Identify which cell holds the provided text, then report its [X, Y] central coordinate. 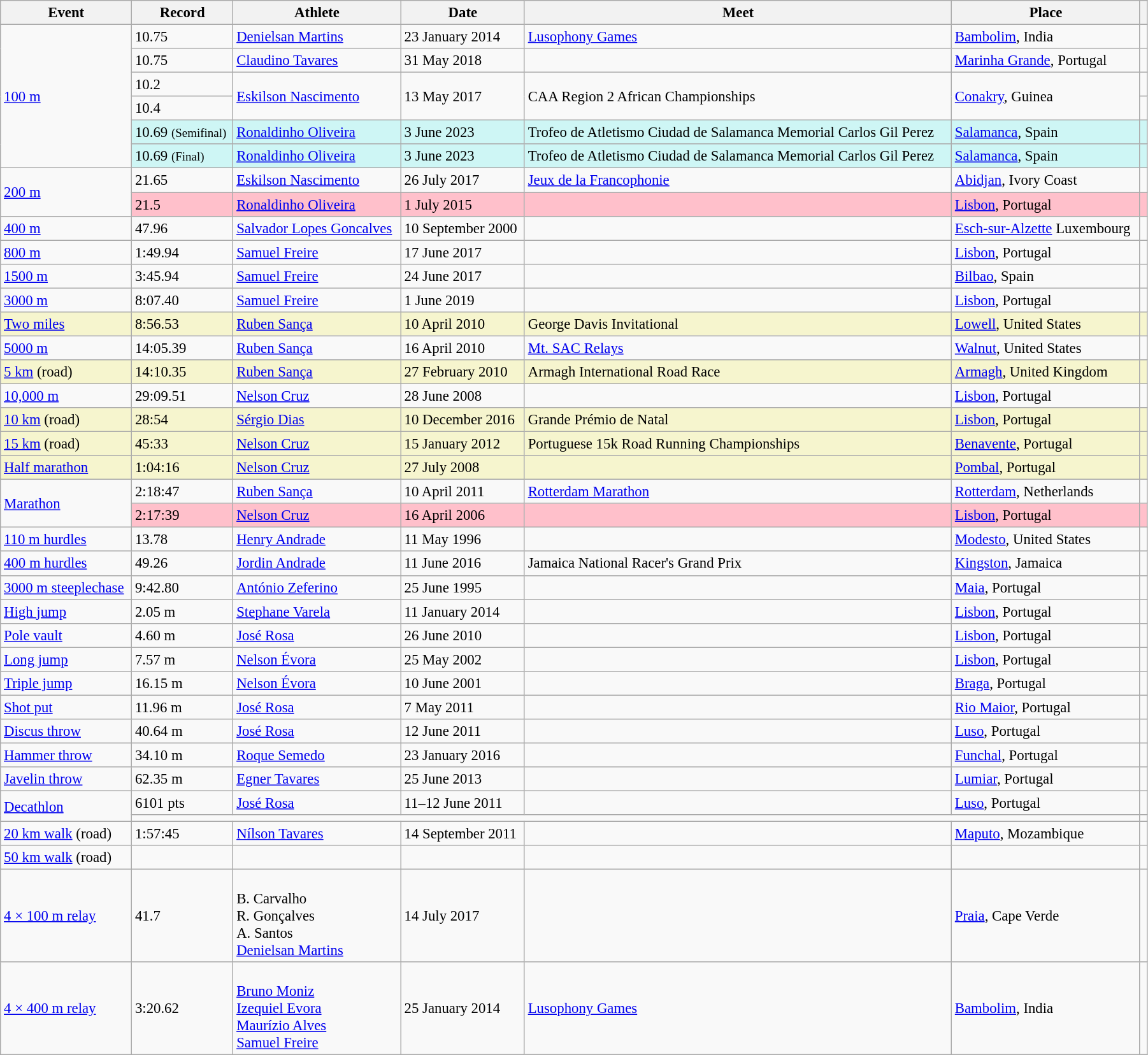
Athlete [317, 13]
Date [463, 13]
Braga, Portugal [1046, 684]
1 June 2019 [463, 300]
Modesto, United States [1046, 540]
26 July 2017 [463, 180]
Javelin throw [66, 779]
100 m [66, 97]
10 April 2011 [463, 492]
Lumiar, Portugal [1046, 779]
10.69 (Semifinal) [182, 133]
8:07.40 [182, 300]
Shot put [66, 707]
Benavente, Portugal [1046, 444]
Nílson Tavares [317, 834]
Rotterdam Marathon [738, 492]
49.26 [182, 564]
Roque Semedo [317, 755]
15 km (road) [66, 444]
4 × 400 m relay [66, 1008]
Jamaica National Racer's Grand Prix [738, 564]
Record [182, 13]
13.78 [182, 540]
1:49.94 [182, 252]
6101 pts [182, 803]
Abidjan, Ivory Coast [1046, 180]
3000 m steeplechase [66, 587]
Denielsan Martins [317, 37]
11 May 1996 [463, 540]
António Zeferino [317, 587]
Praia, Cape Verde [1046, 916]
Rio Maior, Portugal [1046, 707]
10,000 m [66, 396]
14:10.35 [182, 372]
Decathlon [66, 807]
4.60 m [182, 635]
25 June 1995 [463, 587]
Conakry, Guinea [1046, 97]
Long jump [66, 659]
21.5 [182, 205]
Event [66, 13]
10 June 2001 [463, 684]
Maia, Portugal [1046, 587]
14:05.39 [182, 348]
Bruno MonizIzequiel EvoraMaurízio AlvesSamuel Freire [317, 1008]
45:33 [182, 444]
17 June 2017 [463, 252]
23 January 2016 [463, 755]
3:45.94 [182, 276]
Portuguese 15k Road Running Championships [738, 444]
Sérgio Dias [317, 420]
2:18:47 [182, 492]
High jump [66, 612]
Rotterdam, Netherlands [1046, 492]
16 April 2006 [463, 515]
16 April 2010 [463, 348]
Two miles [66, 324]
Esch-sur-Alzette Luxembourg [1046, 228]
11.96 m [182, 707]
400 m hurdles [66, 564]
29:09.51 [182, 396]
Salvador Lopes Goncalves [317, 228]
27 July 2008 [463, 468]
Jordin Andrade [317, 564]
20 km walk (road) [66, 834]
400 m [66, 228]
10 April 2010 [463, 324]
CAA Region 2 African Championships [738, 97]
10 September 2000 [463, 228]
Egner Tavares [317, 779]
800 m [66, 252]
26 June 2010 [463, 635]
Bilbao, Spain [1046, 276]
Kingston, Jamaica [1046, 564]
4 × 100 m relay [66, 916]
Funchal, Portugal [1046, 755]
110 m hurdles [66, 540]
Pole vault [66, 635]
Marinha Grande, Portugal [1046, 61]
Triple jump [66, 684]
Meet [738, 13]
25 May 2002 [463, 659]
Hammer throw [66, 755]
1:04:16 [182, 468]
Henry Andrade [317, 540]
28:54 [182, 420]
10 December 2016 [463, 420]
Maputo, Mozambique [1046, 834]
3000 m [66, 300]
Stephane Varela [317, 612]
7 May 2011 [463, 707]
George Davis Invitational [738, 324]
1:57:45 [182, 834]
Pombal, Portugal [1046, 468]
10.4 [182, 108]
47.96 [182, 228]
14 September 2011 [463, 834]
Walnut, United States [1046, 348]
Half marathon [66, 468]
Jeux de la Francophonie [738, 180]
10.2 [182, 85]
25 June 2013 [463, 779]
Discus throw [66, 731]
3:20.62 [182, 1008]
Armagh, United Kingdom [1046, 372]
11 June 2016 [463, 564]
1500 m [66, 276]
7.57 m [182, 659]
2.05 m [182, 612]
25 January 2014 [463, 1008]
40.64 m [182, 731]
41.7 [182, 916]
21.65 [182, 180]
9:42.80 [182, 587]
24 June 2017 [463, 276]
Claudino Tavares [317, 61]
10.69 (Final) [182, 156]
B. CarvalhoR. GonçalvesA. SantosDenielsan Martins [317, 916]
11–12 June 2011 [463, 803]
Place [1046, 13]
200 m [66, 192]
Mt. SAC Relays [738, 348]
23 January 2014 [463, 37]
10 km (road) [66, 420]
2:17:39 [182, 515]
Lowell, United States [1046, 324]
8:56.53 [182, 324]
5 km (road) [66, 372]
14 July 2017 [463, 916]
28 June 2008 [463, 396]
34.10 m [182, 755]
13 May 2017 [463, 97]
16.15 m [182, 684]
5000 m [66, 348]
Marathon [66, 503]
1 July 2015 [463, 205]
Grande Prémio de Natal [738, 420]
12 June 2011 [463, 731]
50 km walk (road) [66, 858]
Armagh International Road Race [738, 372]
11 January 2014 [463, 612]
15 January 2012 [463, 444]
31 May 2018 [463, 61]
27 February 2010 [463, 372]
62.35 m [182, 779]
